Provide the [x, y] coordinate of the cell's center where the given text is located.  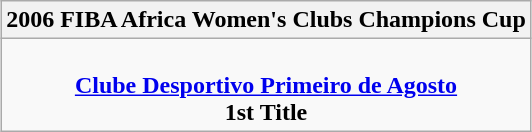
2006 FIBA Africa Women's Clubs Champions Cup [266, 20]
Clube Desportivo Primeiro de Agosto1st Title [266, 85]
